Locate the cell with the specified text and output its (x, y) center coordinate. 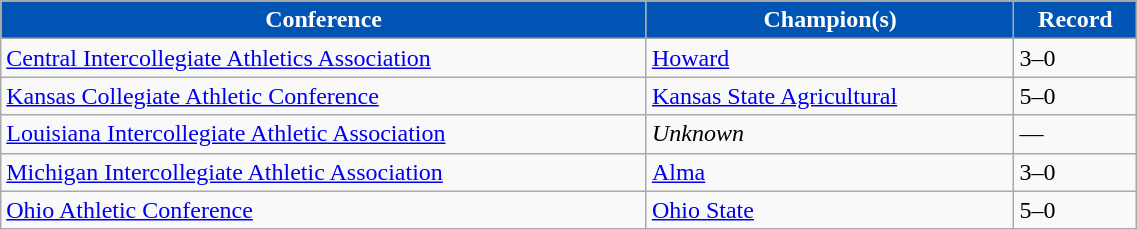
Howard (830, 58)
Champion(s) (830, 20)
Conference (324, 20)
Central Intercollegiate Athletics Association (324, 58)
Ohio State (830, 210)
Unknown (830, 134)
— (1076, 134)
Louisiana Intercollegiate Athletic Association (324, 134)
Alma (830, 172)
Michigan Intercollegiate Athletic Association (324, 172)
Ohio Athletic Conference (324, 210)
Kansas State Agricultural (830, 96)
Record (1076, 20)
Kansas Collegiate Athletic Conference (324, 96)
